Return (x, y) of the center of cell containing provided text 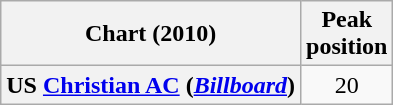
US Christian AC (Billboard) (151, 85)
Chart (2010) (151, 34)
Peakposition (347, 34)
20 (347, 85)
